Detect which cell encompasses the target text, then output its (x, y) center coordinate. 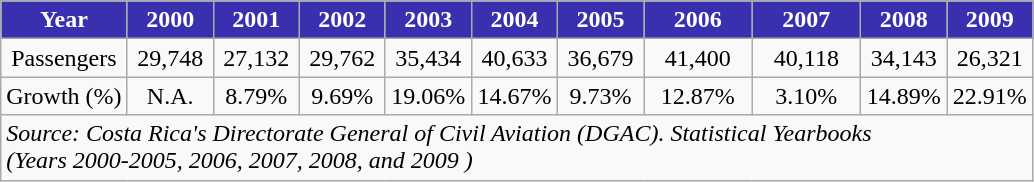
Source: Costa Rica's Directorate General of Civil Aviation (DGAC). Statistical Yearbooks(Years 2000-2005, 2006, 2007, 2008, and 2009 ) (517, 148)
2002 (342, 20)
2003 (428, 20)
34,143 (904, 58)
Year (64, 20)
Passengers (64, 58)
14.89% (904, 96)
9.73% (600, 96)
2001 (256, 20)
12.87% (698, 96)
36,679 (600, 58)
2005 (600, 20)
27,132 (256, 58)
35,434 (428, 58)
29,762 (342, 58)
3.10% (806, 96)
29,748 (170, 58)
2000 (170, 20)
40,118 (806, 58)
N.A. (170, 96)
26,321 (990, 58)
19.06% (428, 96)
9.69% (342, 96)
2009 (990, 20)
2007 (806, 20)
40,633 (514, 58)
8.79% (256, 96)
22.91% (990, 96)
2004 (514, 20)
2006 (698, 20)
Growth (%) (64, 96)
2008 (904, 20)
41,400 (698, 58)
14.67% (514, 96)
